Output the [x, y] coordinate of the center of the cell containing the given text.  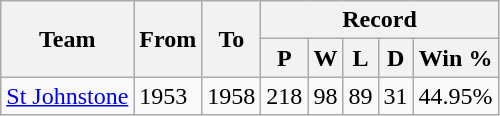
89 [360, 96]
D [396, 58]
From [168, 39]
To [232, 39]
Record [380, 20]
98 [326, 96]
1953 [168, 96]
L [360, 58]
St Johnstone [68, 96]
31 [396, 96]
218 [284, 96]
Win % [456, 58]
44.95% [456, 96]
1958 [232, 96]
P [284, 58]
W [326, 58]
Team [68, 39]
